From the cell containing the given text, extract its center point as [X, Y] coordinate. 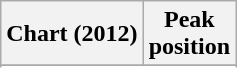
Peakposition [189, 34]
Chart (2012) [72, 34]
